For the text-containing cell, return its midpoint in (x, y) coordinate format. 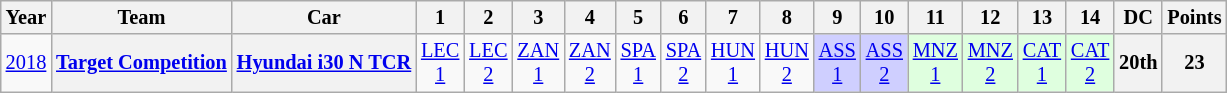
2018 (26, 63)
Hyundai i30 N TCR (324, 63)
ZAN2 (590, 63)
Team (142, 17)
MNZ2 (990, 63)
ZAN1 (538, 63)
11 (936, 17)
20th (1138, 63)
SPA2 (684, 63)
CAT1 (1042, 63)
8 (787, 17)
2 (488, 17)
Points (1194, 17)
4 (590, 17)
6 (684, 17)
CAT2 (1090, 63)
13 (1042, 17)
Car (324, 17)
MNZ1 (936, 63)
Target Competition (142, 63)
1 (440, 17)
5 (638, 17)
9 (838, 17)
LEC1 (440, 63)
SPA1 (638, 63)
12 (990, 17)
HUN1 (733, 63)
Year (26, 17)
LEC2 (488, 63)
14 (1090, 17)
ASS1 (838, 63)
DC (1138, 17)
3 (538, 17)
HUN2 (787, 63)
23 (1194, 63)
ASS2 (884, 63)
7 (733, 17)
10 (884, 17)
